For the text-containing cell, return its midpoint in [X, Y] coordinate format. 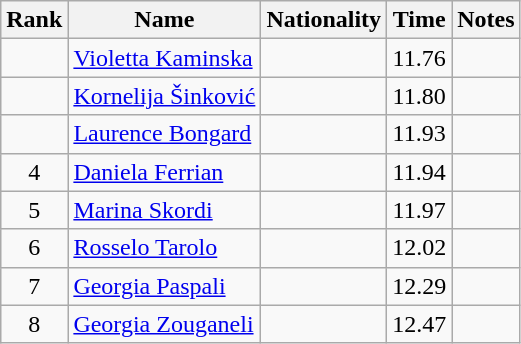
Notes [486, 20]
11.93 [420, 134]
Name [164, 20]
11.97 [420, 210]
Marina Skordi [164, 210]
4 [34, 172]
Kornelija Šinković [164, 96]
Rosselo Tarolo [164, 248]
6 [34, 248]
12.02 [420, 248]
Daniela Ferrian [164, 172]
11.94 [420, 172]
5 [34, 210]
7 [34, 286]
Georgia Paspali [164, 286]
Georgia Zouganeli [164, 324]
Violetta Kaminska [164, 58]
12.47 [420, 324]
11.80 [420, 96]
Time [420, 20]
Nationality [324, 20]
Laurence Bongard [164, 134]
8 [34, 324]
12.29 [420, 286]
11.76 [420, 58]
Rank [34, 20]
